Detect which cell encompasses the target text, then output its (X, Y) center coordinate. 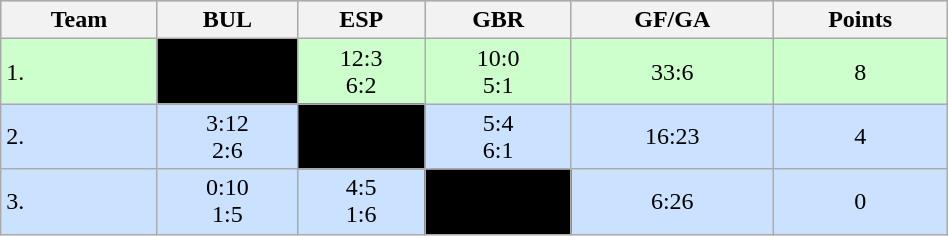
Team (80, 20)
10:05:1 (498, 72)
33:6 (672, 72)
12:36:2 (361, 72)
0 (860, 202)
BUL (227, 20)
8 (860, 72)
2. (80, 136)
16:23 (672, 136)
4 (860, 136)
Points (860, 20)
ESP (361, 20)
0:101:5 (227, 202)
4:51:6 (361, 202)
6:26 (672, 202)
5:46:1 (498, 136)
GBR (498, 20)
GF/GA (672, 20)
1. (80, 72)
3. (80, 202)
3:122:6 (227, 136)
